Extract the [x, y] coordinate from the center of the cell holding the provided text.  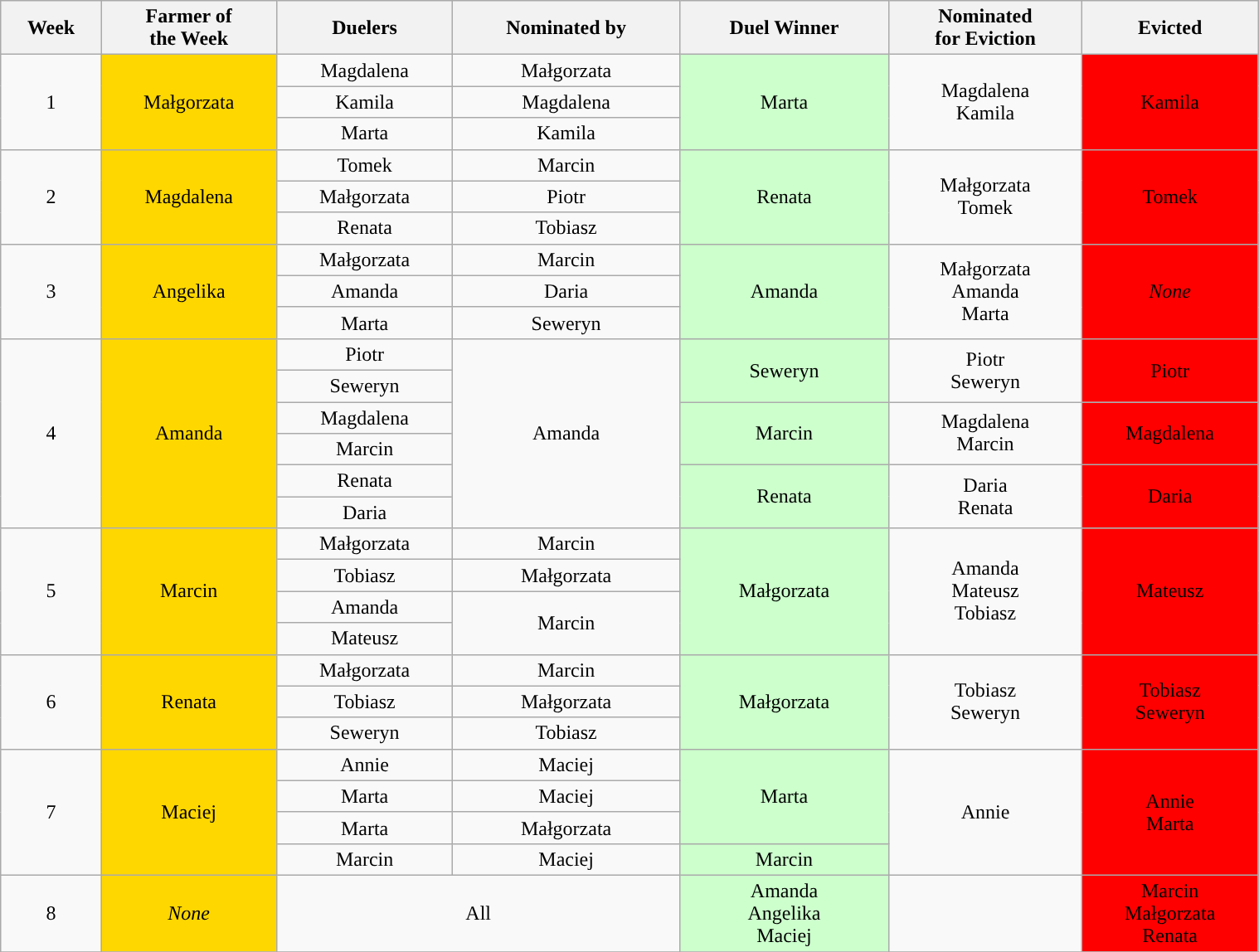
Duelers [365, 28]
Evicted [1170, 28]
8 [51, 913]
Farmer ofthe Week [189, 28]
MagdalenaKamila [985, 102]
MarcinMałgorzataRenata [1170, 913]
Nominatedfor Eviction [985, 28]
MałgorzataTomek [985, 197]
Week [51, 28]
MagdalenaMarcin [985, 433]
AnnieMarta [1170, 812]
AmandaMateuszTobiasz [985, 591]
All [479, 913]
PiotrSeweryn [985, 370]
Duel Winner [785, 28]
DariaRenata [985, 497]
MałgorzataAmandaMarta [985, 291]
4 [51, 433]
Angelika [189, 291]
5 [51, 591]
2 [51, 197]
7 [51, 812]
3 [51, 291]
6 [51, 702]
AmandaAngelikaMaciej [785, 913]
Nominated by [566, 28]
1 [51, 102]
